Find where the given text appears and provide that cell's center as (x, y) coordinate. 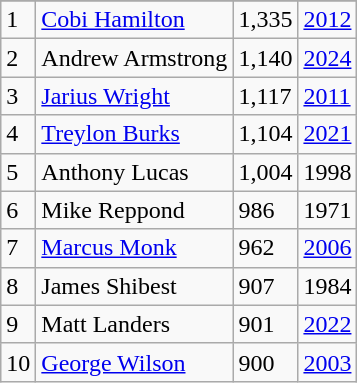
1 (18, 20)
1,117 (266, 96)
Mike Reppond (134, 210)
2003 (328, 362)
2022 (328, 324)
6 (18, 210)
2 (18, 58)
9 (18, 324)
7 (18, 248)
1,335 (266, 20)
1,004 (266, 172)
2024 (328, 58)
Cobi Hamilton (134, 20)
1,104 (266, 134)
962 (266, 248)
2011 (328, 96)
Marcus Monk (134, 248)
1,140 (266, 58)
Matt Landers (134, 324)
Anthony Lucas (134, 172)
1998 (328, 172)
900 (266, 362)
2012 (328, 20)
2006 (328, 248)
Treylon Burks (134, 134)
986 (266, 210)
2021 (328, 134)
Andrew Armstrong (134, 58)
James Shibest (134, 286)
Jarius Wright (134, 96)
907 (266, 286)
1984 (328, 286)
George Wilson (134, 362)
5 (18, 172)
4 (18, 134)
10 (18, 362)
8 (18, 286)
901 (266, 324)
1971 (328, 210)
3 (18, 96)
